Provide the [X, Y] coordinate of the cell's center where the given text is located.  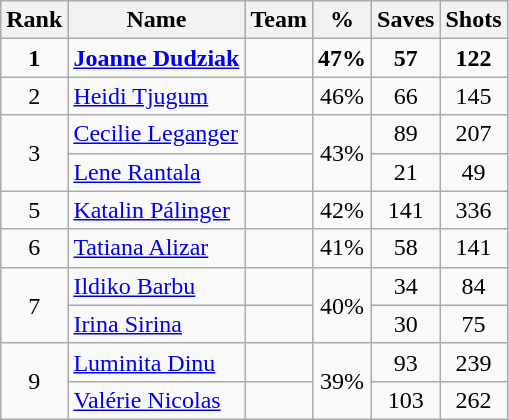
41% [342, 248]
% [342, 20]
Heidi Tjugum [156, 96]
58 [406, 248]
Katalin Pálinger [156, 210]
57 [406, 58]
21 [406, 172]
Saves [406, 20]
1 [34, 58]
Tatiana Alizar [156, 248]
Valérie Nicolas [156, 400]
2 [34, 96]
43% [342, 153]
6 [34, 248]
Team [279, 20]
Shots [474, 20]
84 [474, 286]
9 [34, 381]
207 [474, 134]
Joanne Dudziak [156, 58]
75 [474, 324]
262 [474, 400]
47% [342, 58]
34 [406, 286]
122 [474, 58]
7 [34, 305]
5 [34, 210]
49 [474, 172]
Irina Sirina [156, 324]
89 [406, 134]
Luminita Dinu [156, 362]
42% [342, 210]
Ildiko Barbu [156, 286]
336 [474, 210]
239 [474, 362]
30 [406, 324]
Rank [34, 20]
46% [342, 96]
145 [474, 96]
Cecilie Leganger [156, 134]
39% [342, 381]
Lene Rantala [156, 172]
3 [34, 153]
66 [406, 96]
Name [156, 20]
93 [406, 362]
103 [406, 400]
40% [342, 305]
